Return [x, y] of the center of cell containing provided text 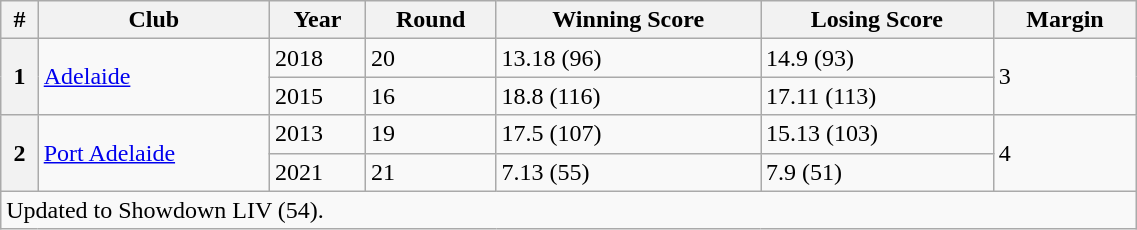
13.18 (96) [628, 58]
Losing Score [876, 20]
Adelaide [154, 77]
7.13 (55) [628, 172]
Club [154, 20]
3 [1065, 77]
Round [430, 20]
7.9 (51) [876, 172]
Year [317, 20]
17.5 (107) [628, 134]
2018 [317, 58]
19 [430, 134]
Margin [1065, 20]
20 [430, 58]
2 [20, 153]
14.9 (93) [876, 58]
1 [20, 77]
18.8 (116) [628, 96]
2013 [317, 134]
17.11 (113) [876, 96]
15.13 (103) [876, 134]
Winning Score [628, 20]
Port Adelaide [154, 153]
# [20, 20]
Updated to Showdown LIV (54). [569, 210]
4 [1065, 153]
2015 [317, 96]
21 [430, 172]
2021 [317, 172]
16 [430, 96]
